Provide the [x, y] coordinate of the cell's center where the given text is located.  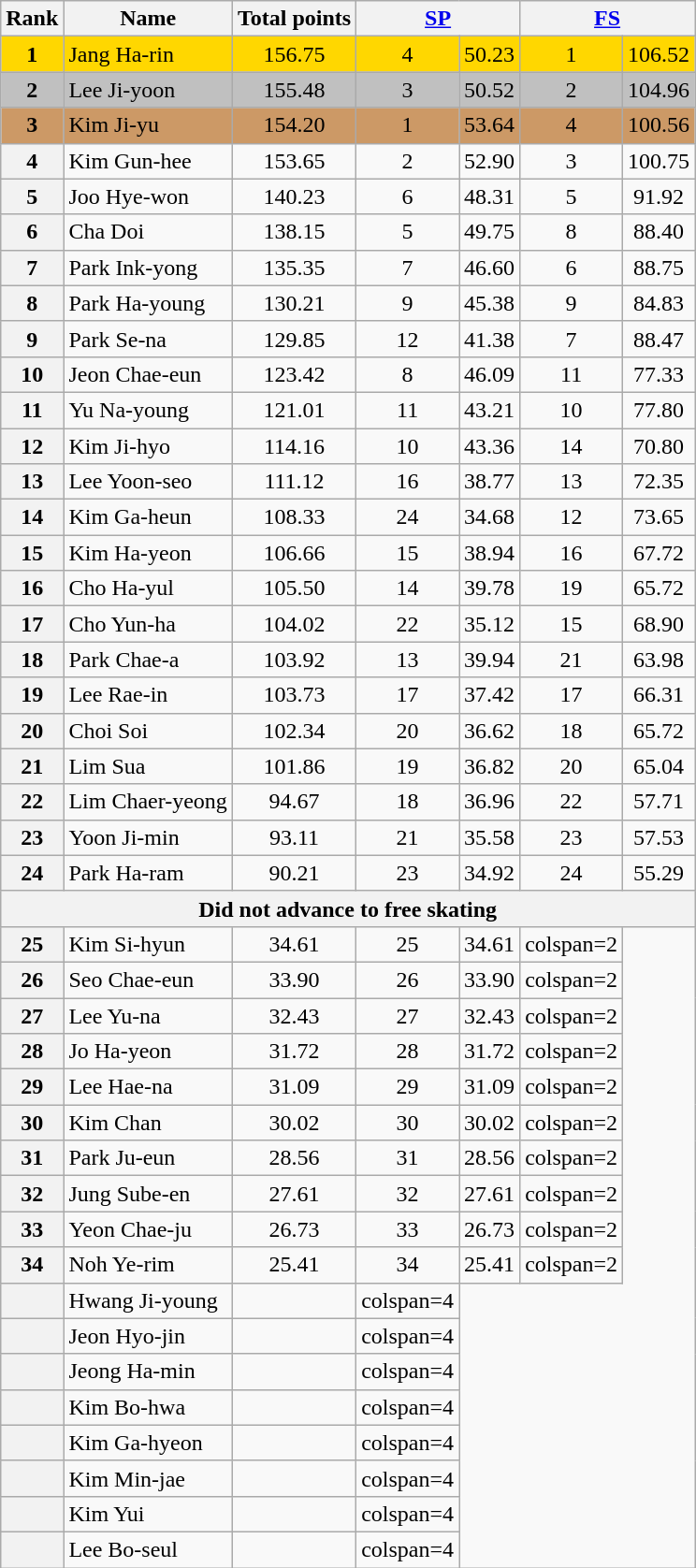
88.40 [659, 232]
129.85 [294, 339]
101.86 [294, 766]
155.48 [294, 90]
73.65 [659, 517]
100.75 [659, 161]
Park Ha-ram [148, 873]
Kim Min-jae [148, 1478]
Noh Ye-rim [148, 1265]
Park Chae-a [148, 660]
68.90 [659, 624]
Jeon Hyo-jin [148, 1336]
90.21 [294, 873]
114.16 [294, 446]
55.29 [659, 873]
Park Ha-young [148, 303]
37.42 [490, 695]
52.90 [490, 161]
Yu Na-young [148, 410]
Kim Ga-heun [148, 517]
57.71 [659, 802]
Name [148, 19]
46.60 [490, 268]
72.35 [659, 482]
Kim Ga-hyeon [148, 1443]
39.94 [490, 660]
Park Ink-yong [148, 268]
Lee Hae-na [148, 1087]
121.01 [294, 410]
50.23 [490, 54]
Jo Ha-yeon [148, 1052]
53.64 [490, 125]
Cha Doi [148, 232]
Lee Ji-yoon [148, 90]
38.77 [490, 482]
36.62 [490, 731]
Park Se-na [148, 339]
140.23 [294, 196]
154.20 [294, 125]
48.31 [490, 196]
Lim Sua [148, 766]
SP [438, 19]
41.38 [490, 339]
100.56 [659, 125]
Park Ju-eun [148, 1158]
104.96 [659, 90]
130.21 [294, 303]
36.96 [490, 802]
35.58 [490, 837]
Kim Ha-yeon [148, 553]
103.73 [294, 695]
111.12 [294, 482]
77.80 [659, 410]
63.98 [659, 660]
Total points [294, 19]
108.33 [294, 517]
123.42 [294, 374]
46.09 [490, 374]
103.92 [294, 660]
106.66 [294, 553]
43.36 [490, 446]
91.92 [659, 196]
Kim Si-hyun [148, 944]
Hwang Ji-young [148, 1300]
77.33 [659, 374]
38.94 [490, 553]
94.67 [294, 802]
45.38 [490, 303]
Lee Yu-na [148, 1015]
50.52 [490, 90]
43.21 [490, 410]
Seo Chae-eun [148, 980]
Choi Soi [148, 731]
65.04 [659, 766]
36.82 [490, 766]
138.15 [294, 232]
49.75 [490, 232]
FS [608, 19]
Jeong Ha-min [148, 1372]
57.53 [659, 837]
Did not advance to free skating [348, 908]
Lee Rae-in [148, 695]
Yeon Chae-ju [148, 1229]
Rank [32, 19]
66.31 [659, 695]
Kim Bo-hwa [148, 1407]
70.80 [659, 446]
35.12 [490, 624]
Cho Ha-yul [148, 588]
135.35 [294, 268]
Kim Chan [148, 1123]
34.92 [490, 873]
Jeon Chae-eun [148, 374]
Cho Yun-ha [148, 624]
67.72 [659, 553]
88.47 [659, 339]
Kim Ji-yu [148, 125]
34.68 [490, 517]
156.75 [294, 54]
Kim Yui [148, 1514]
Kim Gun-hee [148, 161]
39.78 [490, 588]
93.11 [294, 837]
Joo Hye-won [148, 196]
Yoon Ji-min [148, 837]
105.50 [294, 588]
Jang Ha-rin [148, 54]
84.83 [659, 303]
Lee Bo-seul [148, 1549]
106.52 [659, 54]
Lim Chaer-yeong [148, 802]
104.02 [294, 624]
Lee Yoon-seo [148, 482]
88.75 [659, 268]
Jung Sube-en [148, 1194]
102.34 [294, 731]
Kim Ji-hyo [148, 446]
153.65 [294, 161]
